Locate the cell with the specified text and output its [x, y] center coordinate. 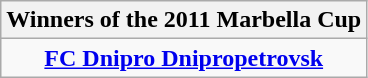
Winners of the 2011 Marbella Cup [184, 20]
FC Dnipro Dnipropetrovsk [184, 58]
